Detect which cell encompasses the target text, then output its [X, Y] center coordinate. 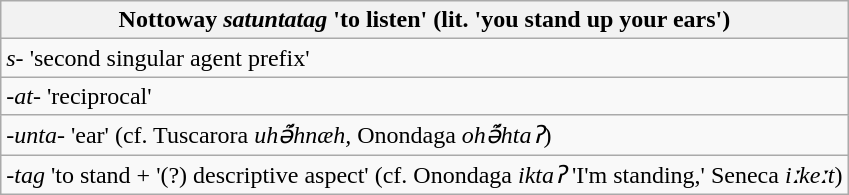
-unta- 'ear' (cf. Tuscarora uhə̃́hnæh, Onondaga ohə̃́htaʔ) [424, 135]
s- 'second singular agent prefix' [424, 58]
Nottoway satuntatag 'to listen' (lit. 'you stand up your ears') [424, 20]
-at- 'reciprocal' [424, 96]
-tag 'to stand + '(?) descriptive aspect' (cf. Onondaga iktaʔ 'I'm standing,' Seneca iːkeːt) [424, 174]
